Find where the given text appears and provide that cell's center as [X, Y] coordinate. 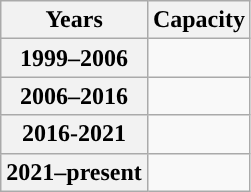
1999–2006 [74, 58]
Capacity [198, 20]
2021–present [74, 172]
2006–2016 [74, 96]
2016-2021 [74, 134]
Years [74, 20]
